Return the (X, Y) coordinate for the center point of the cell that contains the specified text.  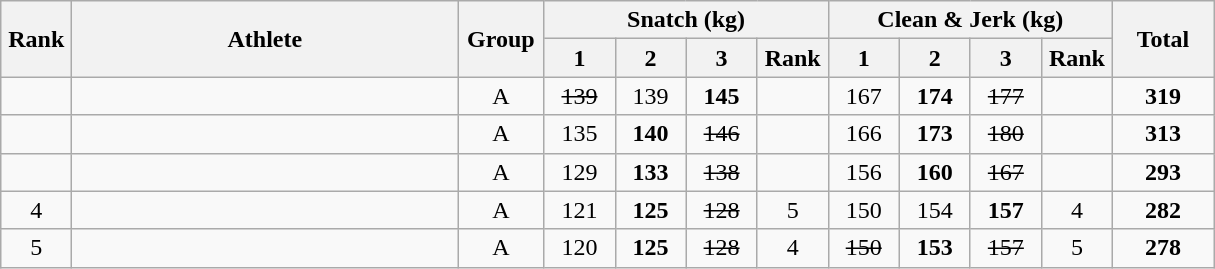
156 (864, 172)
121 (580, 210)
Clean & Jerk (kg) (970, 20)
129 (580, 172)
135 (580, 134)
Total (1162, 39)
133 (650, 172)
313 (1162, 134)
173 (934, 134)
138 (722, 172)
154 (934, 210)
Group (501, 39)
278 (1162, 248)
145 (722, 96)
Athlete (265, 39)
282 (1162, 210)
166 (864, 134)
319 (1162, 96)
174 (934, 96)
120 (580, 248)
140 (650, 134)
146 (722, 134)
293 (1162, 172)
180 (1006, 134)
153 (934, 248)
177 (1006, 96)
160 (934, 172)
Snatch (kg) (686, 20)
